Extract the (X, Y) coordinate from the center of the cell holding the provided text.  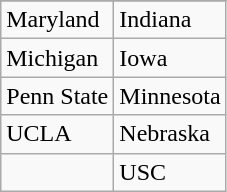
Indiana (170, 20)
Maryland (58, 20)
Michigan (58, 58)
Minnesota (170, 96)
Penn State (58, 96)
UCLA (58, 134)
Iowa (170, 58)
USC (170, 172)
Nebraska (170, 134)
